Output the [x, y] coordinate of the center of the cell containing the given text.  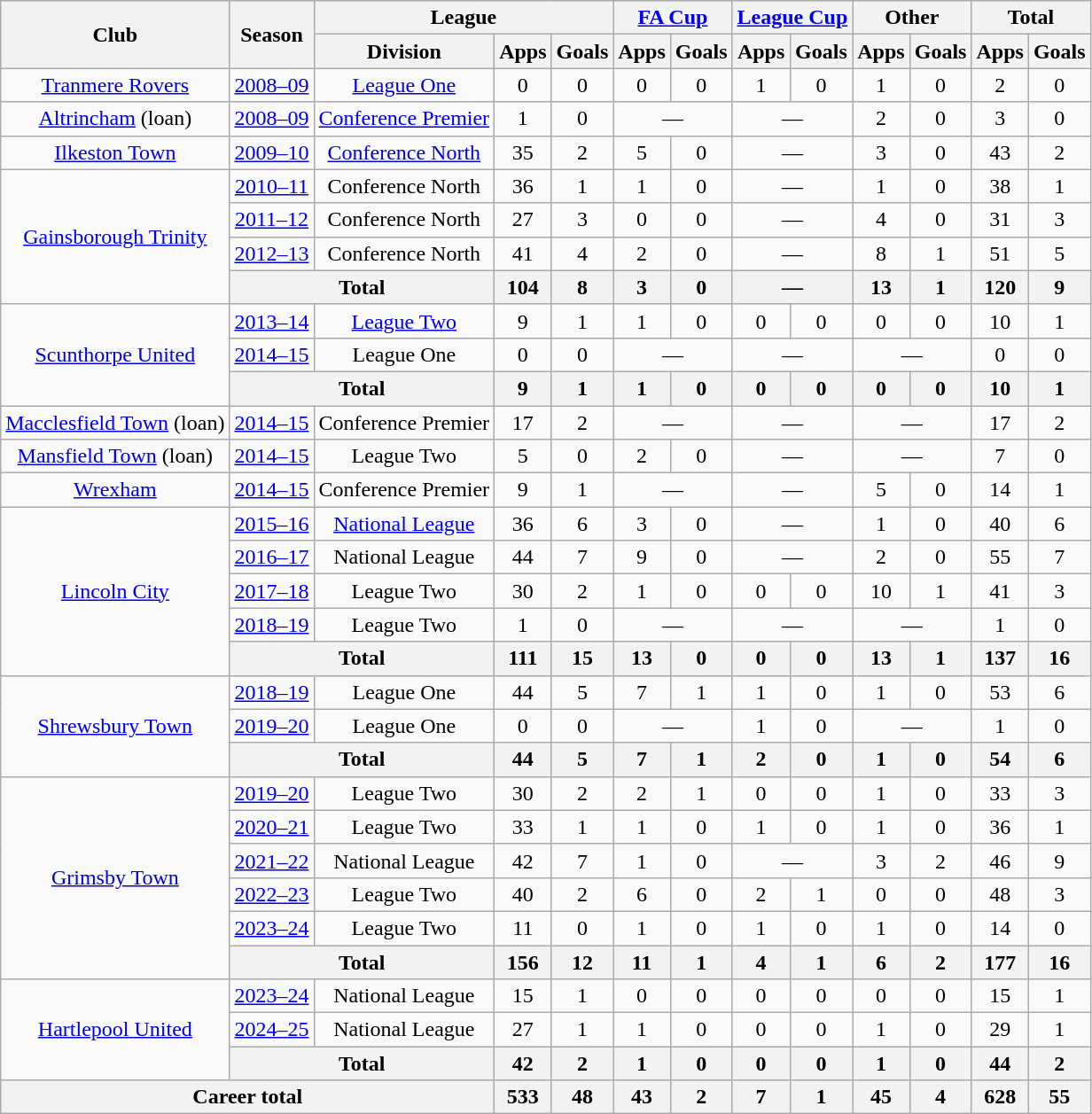
104 [523, 287]
Scunthorpe United [115, 354]
2013–14 [271, 321]
35 [523, 152]
45 [881, 1097]
Grimsby Town [115, 877]
Hartlepool United [115, 1030]
Career total [248, 1097]
Ilkeston Town [115, 152]
Tranmere Rovers [115, 85]
Division [404, 51]
177 [1000, 962]
Macclesfield Town (loan) [115, 423]
31 [1000, 220]
FA Cup [673, 18]
Altrincham (loan) [115, 119]
137 [1000, 658]
Other [912, 18]
53 [1000, 692]
Season [271, 35]
League Cup [792, 18]
111 [523, 658]
51 [1000, 253]
2022–23 [271, 894]
League [464, 18]
Club [115, 35]
120 [1000, 287]
54 [1000, 760]
Mansfield Town (loan) [115, 456]
2015–16 [271, 524]
2012–13 [271, 253]
12 [582, 962]
2010–11 [271, 186]
Wrexham [115, 490]
156 [523, 962]
Shrewsbury Town [115, 726]
Lincoln City [115, 591]
2024–25 [271, 1030]
2016–17 [271, 557]
628 [1000, 1097]
Gainsborough Trinity [115, 237]
2021–22 [271, 861]
2020–21 [271, 827]
2009–10 [271, 152]
38 [1000, 186]
2017–18 [271, 591]
46 [1000, 861]
2011–12 [271, 220]
29 [1000, 1030]
533 [523, 1097]
